Locate the cell with the specified text and output its (X, Y) center coordinate. 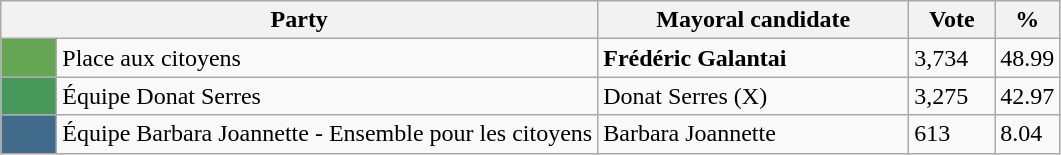
Équipe Donat Serres (328, 96)
Place aux citoyens (328, 58)
Barbara Joannette (754, 134)
48.99 (1028, 58)
3,275 (952, 96)
Mayoral candidate (754, 20)
Donat Serres (X) (754, 96)
Frédéric Galantai (754, 58)
3,734 (952, 58)
Équipe Barbara Joannette - Ensemble pour les citoyens (328, 134)
% (1028, 20)
Party (300, 20)
42.97 (1028, 96)
613 (952, 134)
Vote (952, 20)
8.04 (1028, 134)
